Find where the given text appears and provide that cell's center as [x, y] coordinate. 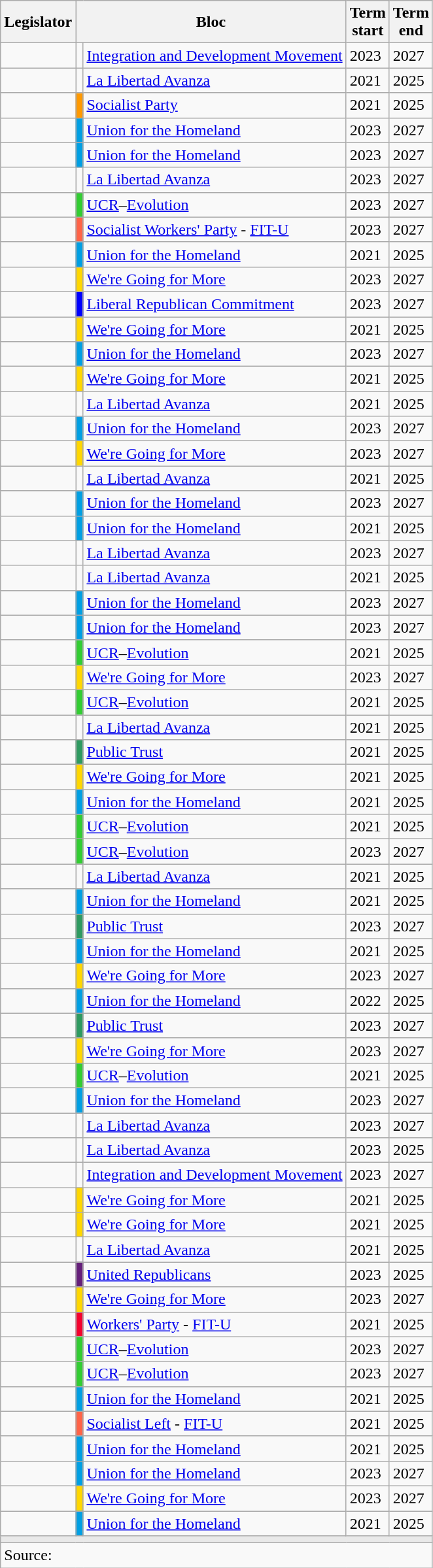
Source: [217, 1556]
Termend [411, 22]
Socialist Party [215, 105]
United Republicans [215, 1275]
Termstart [368, 22]
Socialist Workers' Party - FIT-U [215, 229]
Workers' Party - FIT-U [215, 1324]
Bloc [211, 22]
2022 [368, 1001]
Legislator [38, 22]
Liberal Republican Commitment [215, 304]
Socialist Left - FIT-U [215, 1424]
